Return [x, y] of the center of cell containing provided text 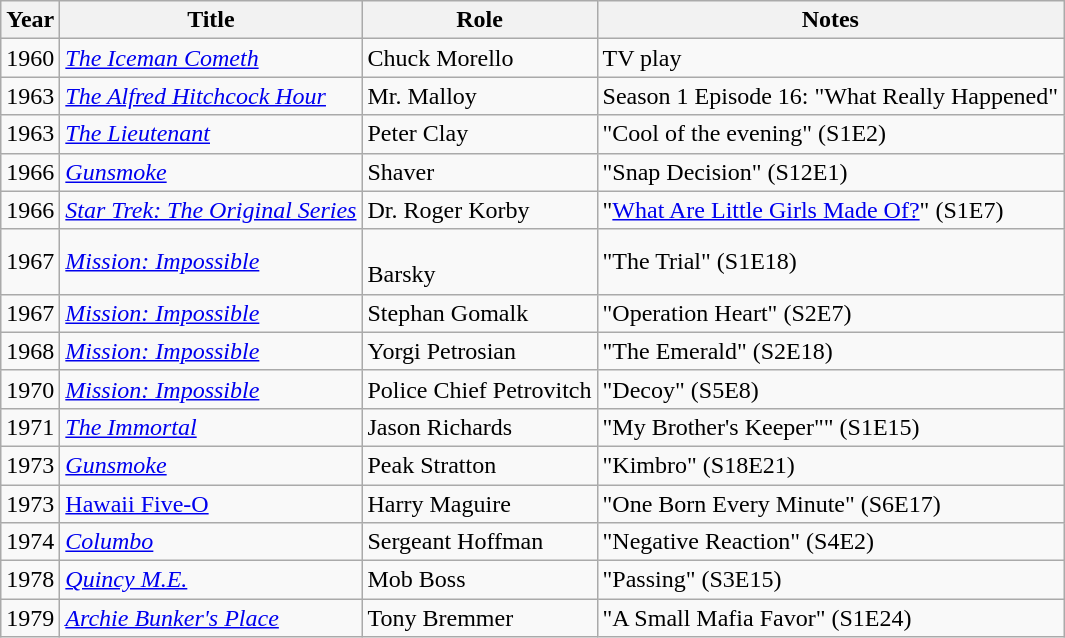
1979 [30, 618]
Dr. Roger Korby [480, 210]
The Lieutenant [211, 134]
Stephan Gomalk [480, 313]
Peter Clay [480, 134]
Barsky [480, 262]
1978 [30, 580]
Title [211, 20]
Harry Maguire [480, 503]
Notes [830, 20]
Sergeant Hoffman [480, 542]
Peak Stratton [480, 465]
Season 1 Episode 16: "What Really Happened" [830, 96]
"Negative Reaction" (S4E2) [830, 542]
Police Chief Petrovitch [480, 389]
1974 [30, 542]
1971 [30, 427]
Tony Bremmer [480, 618]
The Alfred Hitchcock Hour [211, 96]
"Cool of the evening" (S1E2) [830, 134]
Hawaii Five-O [211, 503]
Jason Richards [480, 427]
Chuck Morello [480, 58]
Mr. Malloy [480, 96]
Shaver [480, 172]
"Operation Heart" (S2E7) [830, 313]
1968 [30, 351]
Mob Boss [480, 580]
"Kimbro" (S18E21) [830, 465]
1970 [30, 389]
"One Born Every Minute" (S6E17) [830, 503]
"What Are Little Girls Made Of?" (S1E7) [830, 210]
Role [480, 20]
"Decoy" (S5E8) [830, 389]
Columbo [211, 542]
"A Small Mafia Favor" (S1E24) [830, 618]
1960 [30, 58]
Yorgi Petrosian [480, 351]
"The Trial" (S1E18) [830, 262]
Star Trek: The Original Series [211, 210]
The Iceman Cometh [211, 58]
Quincy M.E. [211, 580]
Archie Bunker's Place [211, 618]
"My Brother's Keeper"" (S1E15) [830, 427]
Year [30, 20]
TV play [830, 58]
"Snap Decision" (S12E1) [830, 172]
"The Emerald" (S2E18) [830, 351]
The Immortal [211, 427]
"Passing" (S3E15) [830, 580]
